Search for the cell housing the specified text and yield its [x, y] center coordinate. 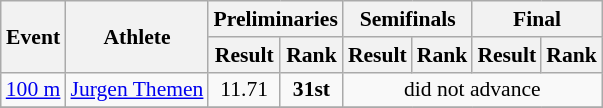
Event [34, 36]
Athlete [136, 36]
Final [536, 19]
did not advance [472, 90]
Preliminaries [275, 19]
Semifinals [408, 19]
31st [312, 90]
Jurgen Themen [136, 90]
11.71 [244, 90]
100 m [34, 90]
